Output the [X, Y] coordinate of the center of the cell containing the given text.  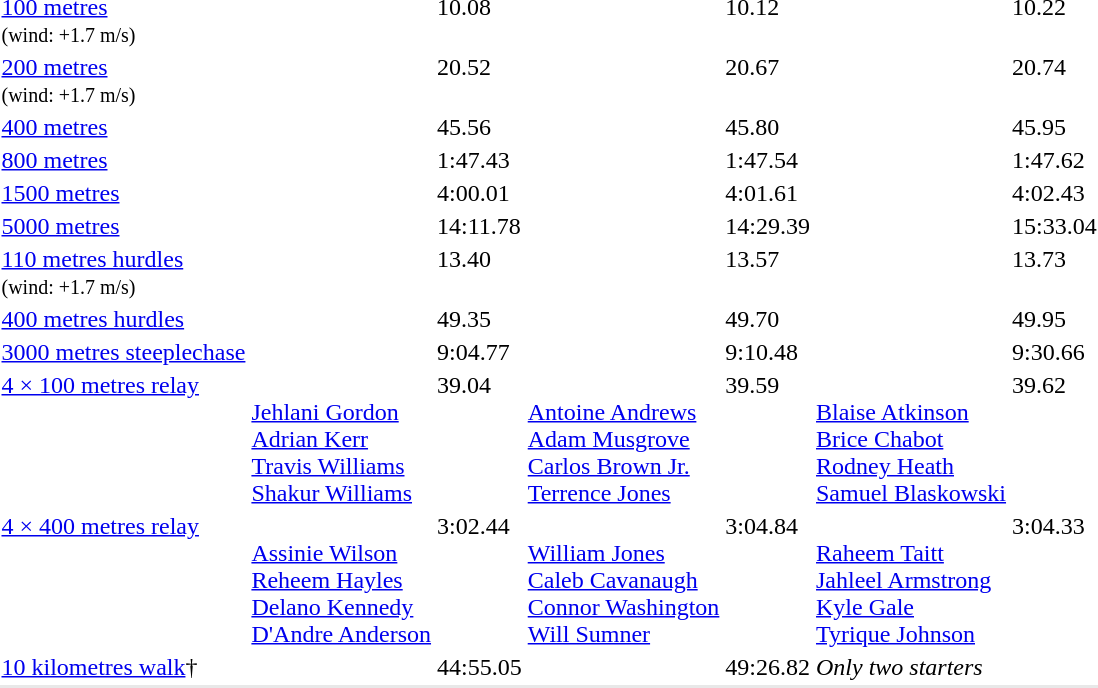
9:10.48 [768, 352]
20.52 [480, 80]
200 metres(wind: +1.7 m/s) [124, 80]
4:00.01 [480, 193]
13.57 [768, 272]
39.04 [480, 439]
400 metres [124, 127]
45.56 [480, 127]
3:04.84 [768, 580]
1500 metres [124, 193]
110 metres hurdles(wind: +1.7 m/s) [124, 272]
Assinie WilsonReheem HaylesDelano KennedyD'Andre Anderson [342, 580]
4 × 400 metres relay [124, 580]
Jehlani GordonAdrian KerrTravis WilliamsShakur Williams [342, 439]
Raheem TaittJahleel ArmstrongKyle GaleTyrique Johnson [912, 580]
1:47.54 [768, 160]
1:47.43 [480, 160]
49:26.82 [768, 667]
Blaise AtkinsonBrice ChabotRodney HeathSamuel Blaskowski [912, 439]
400 metres hurdles [124, 319]
3:02.44 [480, 580]
49.35 [480, 319]
800 metres [124, 160]
49.70 [768, 319]
13.40 [480, 272]
4:01.61 [768, 193]
William JonesCaleb CavanaughConnor WashingtonWill Sumner [624, 580]
3000 metres steeplechase [124, 352]
Antoine AndrewsAdam MusgroveCarlos Brown Jr.Terrence Jones [624, 439]
14:11.78 [480, 226]
4 × 100 metres relay [124, 439]
45.80 [768, 127]
39.59 [768, 439]
44:55.05 [480, 667]
14:29.39 [768, 226]
9:04.77 [480, 352]
5000 metres [124, 226]
10 kilometres walk† [124, 667]
20.67 [768, 80]
